For the text-containing cell, return its midpoint in [X, Y] coordinate format. 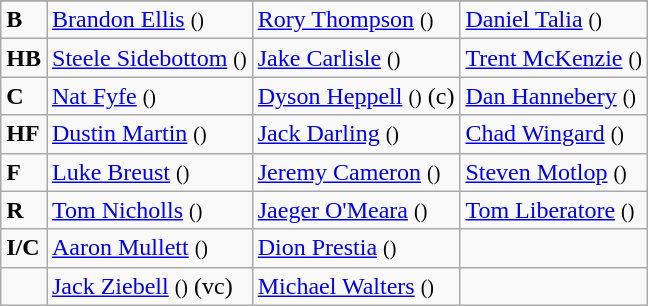
HB [24, 58]
Michael Walters () [356, 286]
Aaron Mullett () [149, 248]
Dyson Heppell () (c) [356, 96]
Brandon Ellis () [149, 20]
Chad Wingard () [554, 134]
Dustin Martin () [149, 134]
Tom Nicholls () [149, 210]
Daniel Talia () [554, 20]
Dan Hannebery () [554, 96]
R [24, 210]
Jeremy Cameron () [356, 172]
Jake Carlisle () [356, 58]
Luke Breust () [149, 172]
F [24, 172]
Dion Prestia () [356, 248]
HF [24, 134]
Trent McKenzie () [554, 58]
Rory Thompson () [356, 20]
Jaeger O'Meara () [356, 210]
Jack Ziebell () (vc) [149, 286]
Steele Sidebottom () [149, 58]
Jack Darling () [356, 134]
Nat Fyfe () [149, 96]
B [24, 20]
Tom Liberatore () [554, 210]
I/C [24, 248]
C [24, 96]
Steven Motlop () [554, 172]
